Search for the cell housing the specified text and yield its [X, Y] center coordinate. 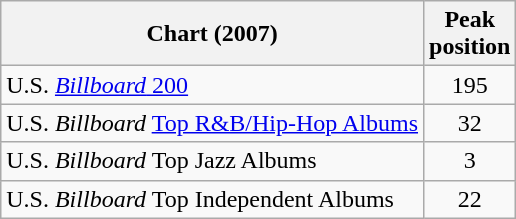
Chart (2007) [212, 34]
3 [470, 161]
U.S. Billboard 200 [212, 85]
U.S. Billboard Top R&B/Hip-Hop Albums [212, 123]
22 [470, 199]
U.S. Billboard Top Jazz Albums [212, 161]
32 [470, 123]
U.S. Billboard Top Independent Albums [212, 199]
Peakposition [470, 34]
195 [470, 85]
